Find where the given text appears and provide that cell's center as [x, y] coordinate. 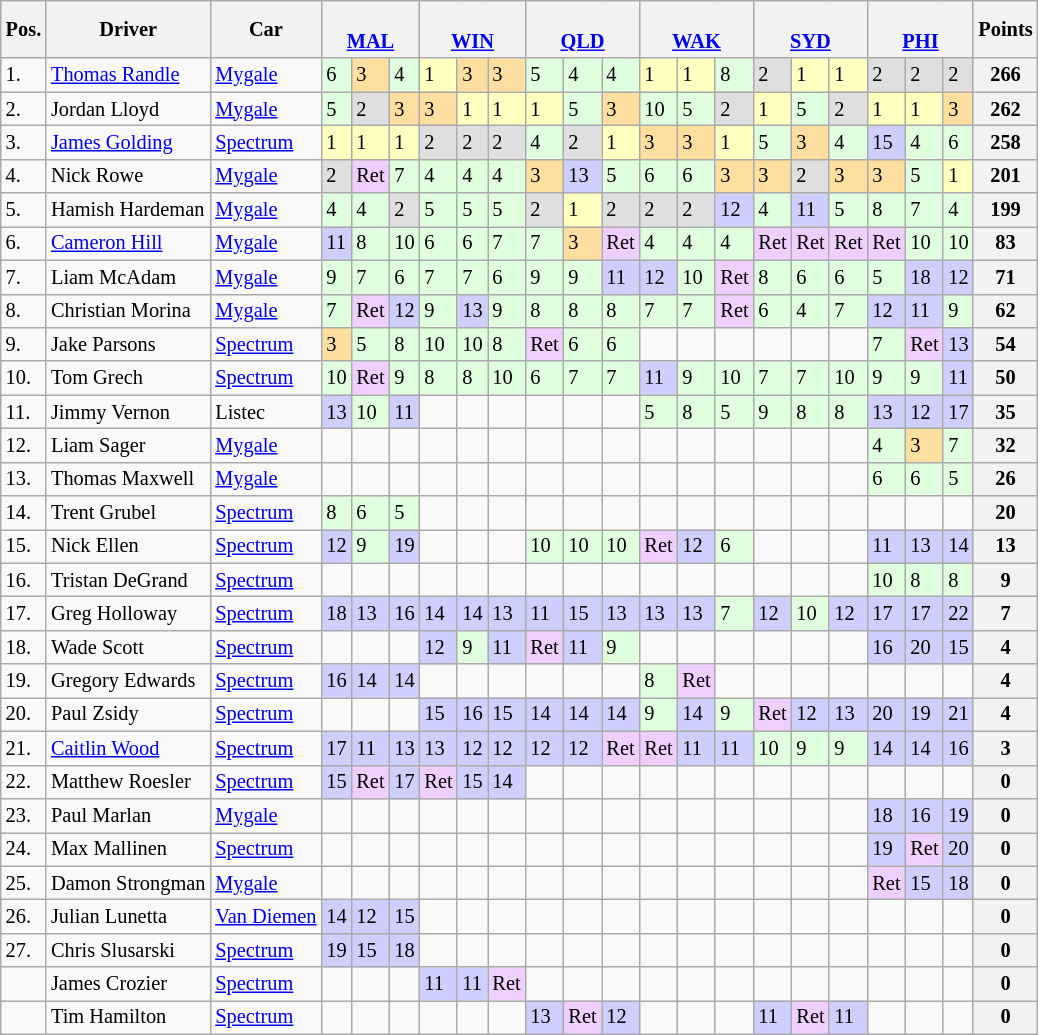
83 [1005, 243]
James Crozier [128, 984]
2. [24, 109]
20. [24, 714]
23. [24, 815]
18. [24, 647]
Gregory Edwards [128, 681]
QLD [583, 29]
Pos. [24, 29]
1. [24, 75]
MAL [370, 29]
Wade Scott [128, 647]
26 [1005, 479]
Listec [266, 412]
9. [24, 344]
Thomas Randle [128, 75]
35 [1005, 412]
Paul Marlan [128, 815]
3. [24, 142]
21. [24, 748]
WIN [472, 29]
6. [24, 243]
12. [24, 445]
71 [1005, 277]
32 [1005, 445]
Caitlin Wood [128, 748]
26. [24, 916]
4. [24, 176]
11. [24, 412]
Nick Ellen [128, 546]
Trent Grubel [128, 513]
James Golding [128, 142]
PHI [920, 29]
Matthew Roesler [128, 782]
21 [958, 714]
22. [24, 782]
16. [24, 580]
258 [1005, 142]
Max Mallinen [128, 849]
201 [1005, 176]
199 [1005, 210]
Jordan Lloyd [128, 109]
25. [24, 883]
5. [24, 210]
15. [24, 546]
Jake Parsons [128, 344]
266 [1005, 75]
Tom Grech [128, 378]
Paul Zsidy [128, 714]
17. [24, 613]
62 [1005, 311]
Chris Slusarski [128, 950]
10. [24, 378]
Driver [128, 29]
24. [24, 849]
7. [24, 277]
Thomas Maxwell [128, 479]
Jimmy Vernon [128, 412]
Tristan DeGrand [128, 580]
54 [1005, 344]
Points [1005, 29]
Hamish Hardeman [128, 210]
WAK [696, 29]
Liam McAdam [128, 277]
262 [1005, 109]
Julian Lunetta [128, 916]
Nick Rowe [128, 176]
Damon Strongman [128, 883]
SYD [810, 29]
Greg Holloway [128, 613]
Christian Morina [128, 311]
Van Diemen [266, 916]
Cameron Hill [128, 243]
13. [24, 479]
27. [24, 950]
19. [24, 681]
22 [958, 613]
14. [24, 513]
50 [1005, 378]
8. [24, 311]
Tim Hamilton [128, 1017]
Car [266, 29]
Liam Sager [128, 445]
